For the text-containing cell, return its midpoint in (X, Y) coordinate format. 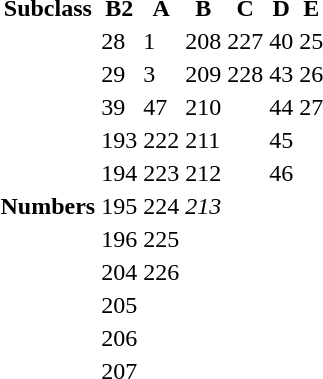
212 (204, 173)
193 (120, 140)
224 (162, 206)
1 (162, 41)
47 (162, 107)
223 (162, 173)
204 (120, 272)
46 (282, 173)
205 (120, 305)
213 (204, 206)
45 (282, 140)
29 (120, 74)
3 (162, 74)
222 (162, 140)
226 (162, 272)
44 (282, 107)
194 (120, 173)
206 (120, 338)
227 (246, 41)
196 (120, 239)
209 (204, 74)
228 (246, 74)
211 (204, 140)
43 (282, 74)
39 (120, 107)
208 (204, 41)
225 (162, 239)
210 (204, 107)
195 (120, 206)
28 (120, 41)
40 (282, 41)
